Provide the (X, Y) coordinate of the cell's center where the given text is located.  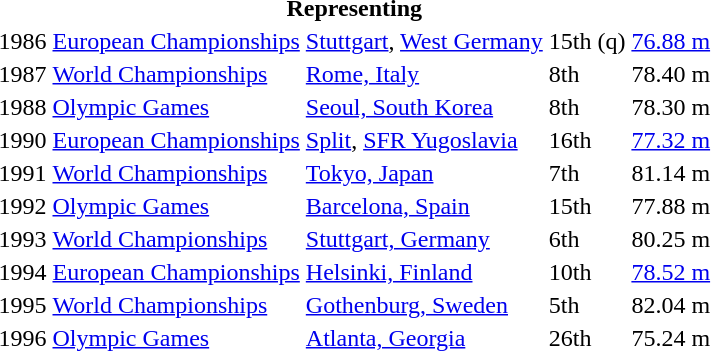
7th (587, 173)
Barcelona, Spain (424, 206)
5th (587, 305)
Gothenburg, Sweden (424, 305)
Seoul, South Korea (424, 107)
Split, SFR Yugoslavia (424, 140)
Stuttgart, West Germany (424, 41)
15th (587, 206)
Stuttgart, Germany (424, 239)
Helsinki, Finland (424, 272)
10th (587, 272)
16th (587, 140)
Rome, Italy (424, 74)
15th (q) (587, 41)
Tokyo, Japan (424, 173)
6th (587, 239)
